Search for the cell housing the specified text and yield its [x, y] center coordinate. 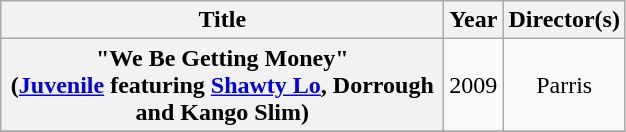
"We Be Getting Money"(Juvenile featuring Shawty Lo, Dorrough and Kango Slim) [222, 85]
Title [222, 20]
Director(s) [564, 20]
Year [474, 20]
Parris [564, 85]
2009 [474, 85]
